Locate the cell with the specified text and output its (x, y) center coordinate. 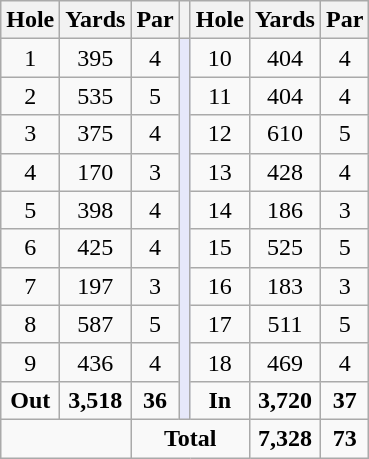
18 (220, 362)
170 (96, 172)
11 (220, 96)
511 (284, 324)
610 (284, 134)
6 (30, 248)
17 (220, 324)
186 (284, 210)
12 (220, 134)
183 (284, 286)
535 (96, 96)
13 (220, 172)
In (220, 400)
398 (96, 210)
1 (30, 58)
375 (96, 134)
2 (30, 96)
197 (96, 286)
16 (220, 286)
73 (344, 438)
428 (284, 172)
3,518 (96, 400)
9 (30, 362)
Total (190, 438)
587 (96, 324)
436 (96, 362)
469 (284, 362)
37 (344, 400)
36 (155, 400)
8 (30, 324)
7,328 (284, 438)
10 (220, 58)
Out (30, 400)
425 (96, 248)
14 (220, 210)
3,720 (284, 400)
7 (30, 286)
15 (220, 248)
525 (284, 248)
395 (96, 58)
